Extract the (x, y) coordinate from the center of the cell holding the provided text.  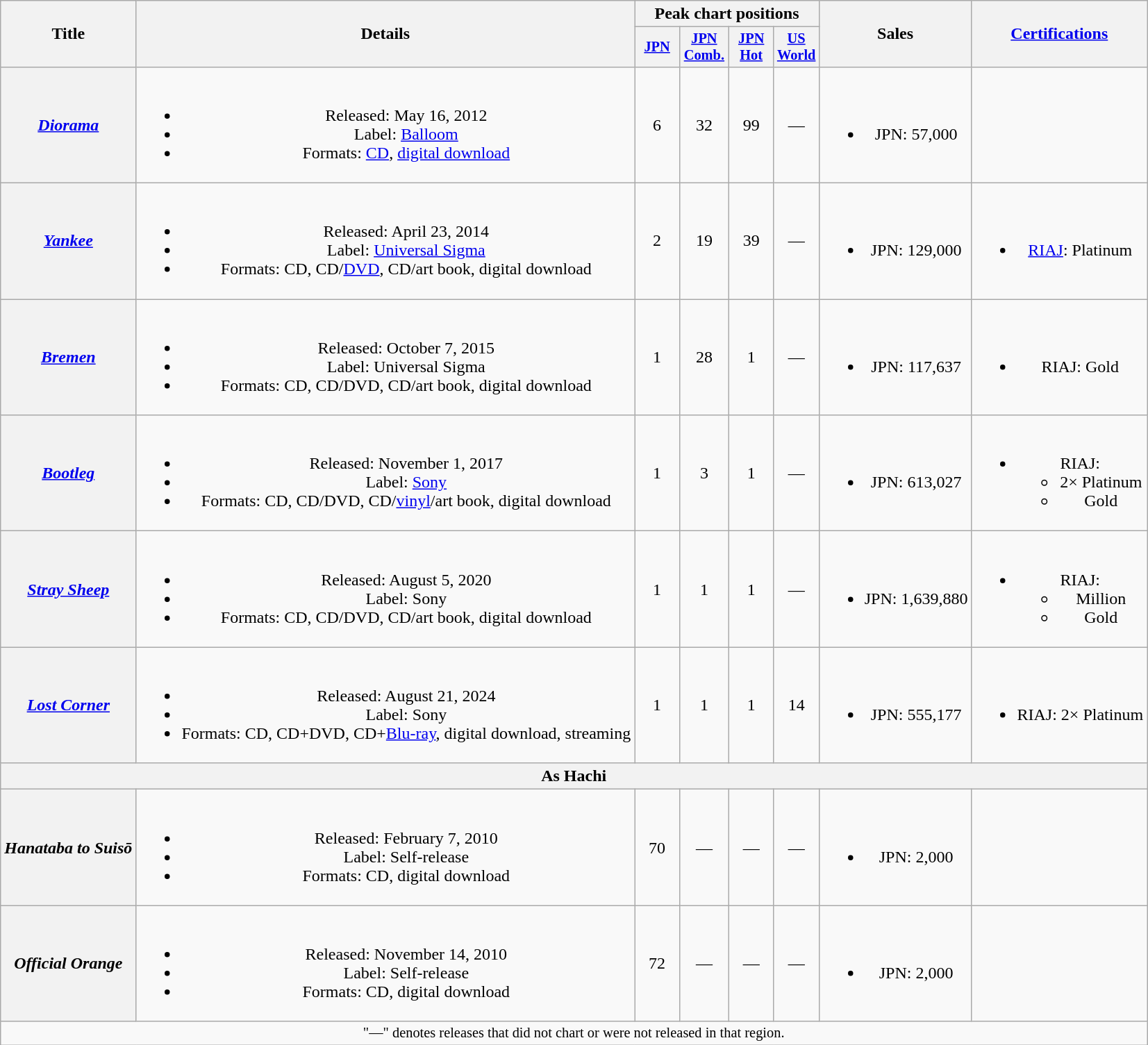
JPNComb. (704, 47)
Lost Corner (68, 705)
Bremen (68, 357)
Certifications (1060, 34)
JPN: 129,000 (895, 242)
Sales (895, 34)
As Hachi (574, 776)
Yankee (68, 242)
Bootleg (68, 474)
USWorld (796, 47)
Official Orange (68, 964)
JPN (657, 47)
72 (657, 964)
"—" denotes releases that did not chart or were not released in that region. (574, 1033)
Peak chart positions (727, 14)
RIAJ:2× Platinum Gold (1060, 474)
Released: August 5, 2020Label: SonyFormats: CD, CD/DVD, CD/art book, digital download (385, 589)
RIAJ:Million Gold (1060, 589)
70 (657, 847)
99 (751, 125)
Released: February 7, 2010Label: Self-releaseFormats: CD, digital download (385, 847)
JPN: 555,177 (895, 705)
Released: April 23, 2014Label: Universal SigmaFormats: CD, CD/DVD, CD/art book, digital download (385, 242)
19 (704, 242)
28 (704, 357)
14 (796, 705)
Title (68, 34)
Details (385, 34)
JPN: 57,000 (895, 125)
RIAJ: Gold (1060, 357)
JPN: 1,639,880 (895, 589)
JPN: 117,637 (895, 357)
Diorama (68, 125)
32 (704, 125)
Released: November 14, 2010Label: Self-releaseFormats: CD, digital download (385, 964)
Released: November 1, 2017Label: SonyFormats: CD, CD/DVD, CD/vinyl/art book, digital download (385, 474)
JPNHot (751, 47)
Released: August 21, 2024Label: SonyFormats: CD, CD+DVD, CD+Blu-ray, digital download, streaming (385, 705)
RIAJ: 2× Platinum (1060, 705)
RIAJ: Platinum (1060, 242)
3 (704, 474)
6 (657, 125)
39 (751, 242)
Hanataba to Suisō (68, 847)
2 (657, 242)
Stray Sheep (68, 589)
JPN: 613,027 (895, 474)
Released: October 7, 2015Label: Universal SigmaFormats: CD, CD/DVD, CD/art book, digital download (385, 357)
Released: May 16, 2012Label: BalloomFormats: CD, digital download (385, 125)
